Capture the cell that displays the provided text and extract its [X, Y] central coordinate. 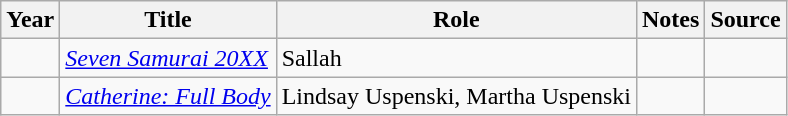
Notes [670, 20]
Title [168, 20]
Catherine: Full Body [168, 96]
Year [30, 20]
Lindsay Uspenski, Martha Uspenski [456, 96]
Role [456, 20]
Sallah [456, 58]
Seven Samurai 20XX [168, 58]
Source [746, 20]
